Pinpoint the cell where the given text exists, returning its [x, y] midpoint coordinate. 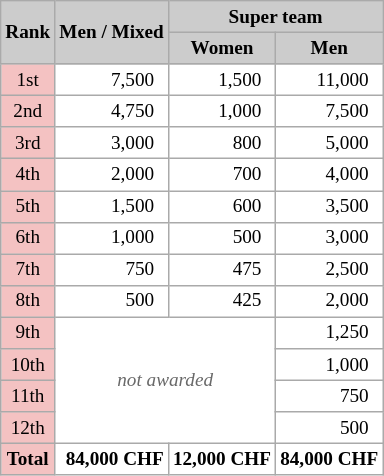
600 [222, 206]
7th [28, 270]
Men / Mixed [112, 32]
12,000 CHF [222, 460]
11th [28, 396]
Men [330, 48]
6th [28, 238]
4th [28, 175]
2,500 [330, 270]
700 [222, 175]
Total [28, 460]
1st [28, 80]
1,250 [330, 333]
9th [28, 333]
10th [28, 365]
not awarded [166, 380]
800 [222, 143]
12th [28, 428]
11,000 [330, 80]
5,000 [330, 143]
2nd [28, 111]
425 [222, 301]
5th [28, 206]
3,500 [330, 206]
475 [222, 270]
Super team [275, 17]
4,750 [112, 111]
4,000 [330, 175]
Rank [28, 32]
Women [222, 48]
8th [28, 301]
3rd [28, 143]
